Scan for the cell matching the given text and deliver its [X, Y] coordinate at center. 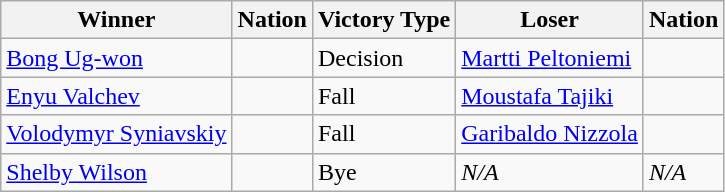
Moustafa Tajiki [550, 96]
Enyu Valchev [116, 96]
Shelby Wilson [116, 172]
Loser [550, 20]
Volodymyr Syniavskiy [116, 134]
Garibaldo Nizzola [550, 134]
Winner [116, 20]
Victory Type [384, 20]
Bong Ug-won [116, 58]
Decision [384, 58]
Bye [384, 172]
Martti Peltoniemi [550, 58]
